Extract the [X, Y] coordinate from the center of the cell holding the provided text.  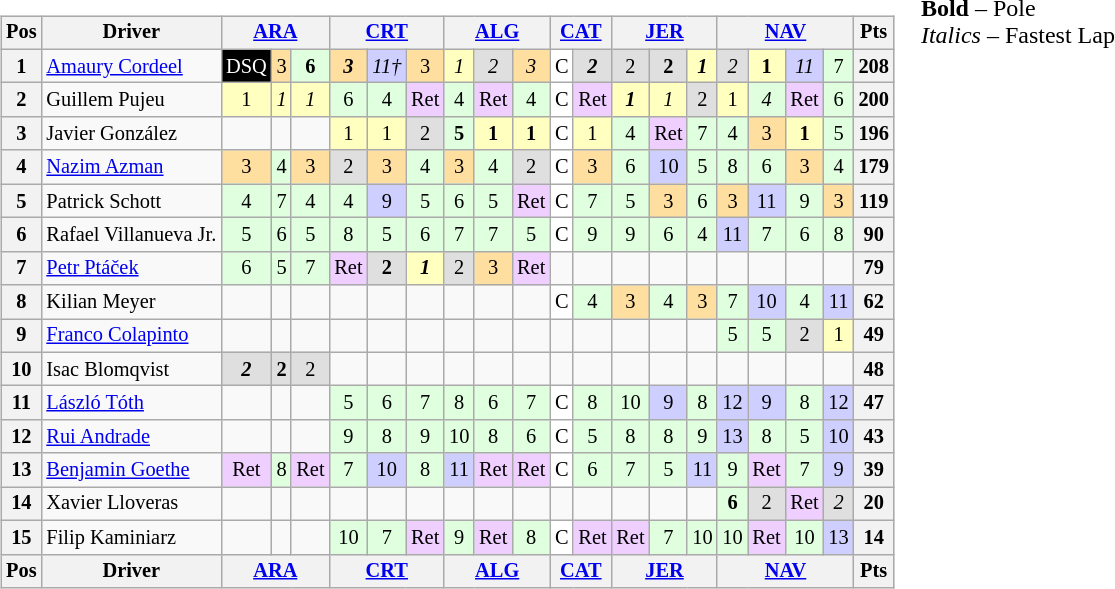
43 [874, 437]
Guillem Pujeu [131, 100]
200 [874, 100]
DSQ [246, 66]
Nazim Azman [131, 167]
Rui Andrade [131, 437]
119 [874, 201]
Petr Ptáček [131, 268]
47 [874, 403]
196 [874, 134]
208 [874, 66]
Benjamin Goethe [131, 470]
179 [874, 167]
39 [874, 470]
Xavier Lloveras [131, 504]
79 [874, 268]
Amaury Cordeel [131, 66]
62 [874, 302]
Filip Kaminiarz [131, 537]
49 [874, 336]
László Tóth [131, 403]
11† [386, 66]
Isac Blomqvist [131, 369]
Kilian Meyer [131, 302]
Franco Colapinto [131, 336]
Rafael Villanueva Jr. [131, 235]
Javier González [131, 134]
90 [874, 235]
15 [21, 537]
20 [874, 504]
Patrick Schott [131, 201]
48 [874, 369]
